Scan for the cell matching the given text and deliver its (X, Y) coordinate at center. 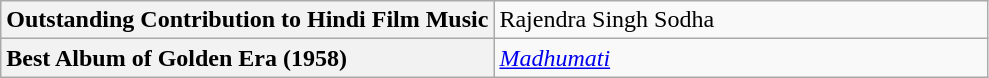
Best Album of Golden Era (1958) (248, 58)
Madhumati (740, 58)
Rajendra Singh Sodha (740, 20)
Outstanding Contribution to Hindi Film Music (248, 20)
